Provide the [X, Y] coordinate of the cell's center where the given text is located.  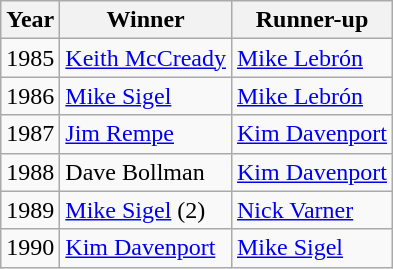
Keith McCready [146, 58]
1988 [30, 172]
1986 [30, 96]
Year [30, 20]
1990 [30, 248]
Nick Varner [312, 210]
Runner-up [312, 20]
Mike Sigel (2) [146, 210]
1985 [30, 58]
Dave Bollman [146, 172]
Jim Rempe [146, 134]
Winner [146, 20]
1989 [30, 210]
1987 [30, 134]
